From the cell containing the given text, extract its center point as [X, Y] coordinate. 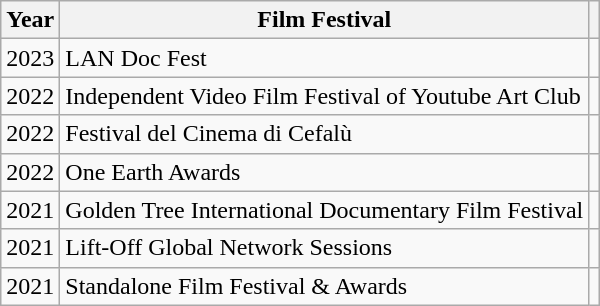
One Earth Awards [324, 172]
Year [30, 20]
Golden Tree International Documentary Film Festival [324, 210]
Festival del Cinema di Cefalù [324, 134]
Independent Video Film Festival of Youtube Art Club [324, 96]
2023 [30, 58]
Lift-Off Global Network Sessions [324, 248]
LAN Doc Fest [324, 58]
Film Festival [324, 20]
Standalone Film Festival & Awards [324, 286]
